Output the (X, Y) coordinate of the center of the cell containing the given text.  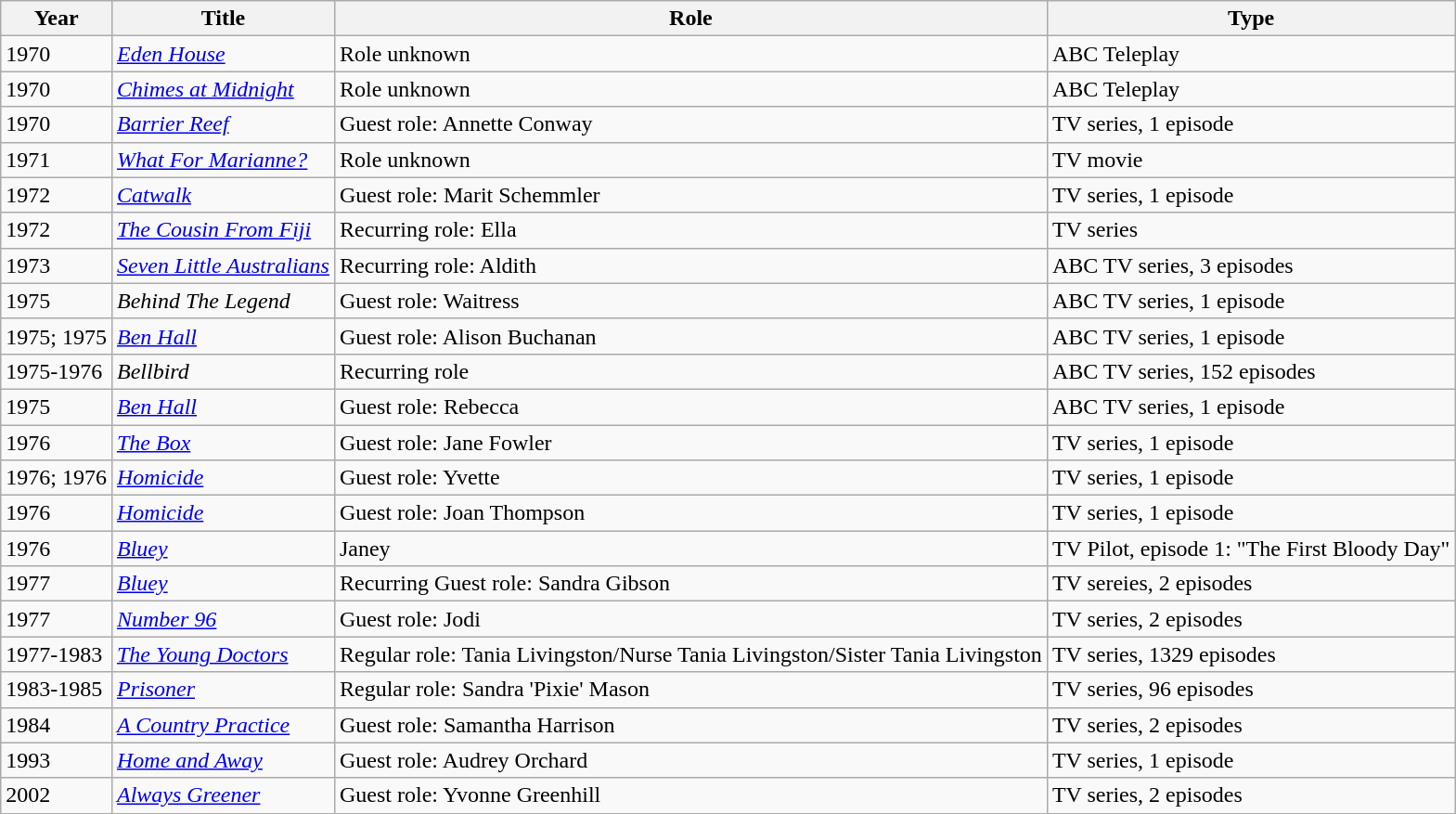
A Country Practice (223, 725)
TV series, 1329 episodes (1251, 654)
Guest role: Rebecca (690, 407)
Regular role: Tania Livingston/Nurse Tania Livingston/Sister Tania Livingston (690, 654)
ABC TV series, 152 episodes (1251, 371)
The Cousin From Fiji (223, 230)
1971 (57, 160)
Prisoner (223, 690)
Guest role: Audrey Orchard (690, 760)
ABC TV series, 3 episodes (1251, 265)
Eden House (223, 54)
Bellbird (223, 371)
Always Greener (223, 795)
Recurring role: Aldith (690, 265)
1973 (57, 265)
Guest role: Jane Fowler (690, 443)
TV movie (1251, 160)
Recurring Guest role: Sandra Gibson (690, 584)
What For Marianne? (223, 160)
Guest role: Samantha Harrison (690, 725)
TV sereies, 2 episodes (1251, 584)
Guest role: Marit Schemmler (690, 195)
The Young Doctors (223, 654)
Behind The Legend (223, 301)
TV Pilot, episode 1: "The First Bloody Day" (1251, 549)
TV series, 96 episodes (1251, 690)
2002 (57, 795)
Title (223, 19)
Role (690, 19)
1976; 1976 (57, 478)
The Box (223, 443)
1993 (57, 760)
1975-1976 (57, 371)
Regular role: Sandra 'Pixie' Mason (690, 690)
Barrier Reef (223, 124)
Guest role: Jodi (690, 619)
Guest role: Alison Buchanan (690, 336)
Number 96 (223, 619)
Guest role: Annette Conway (690, 124)
Guest role: Yvette (690, 478)
Guest role: Yvonne Greenhill (690, 795)
Recurring role (690, 371)
1983-1985 (57, 690)
Catwalk (223, 195)
Seven Little Australians (223, 265)
1977-1983 (57, 654)
Home and Away (223, 760)
Year (57, 19)
1975; 1975 (57, 336)
Guest role: Joan Thompson (690, 513)
Janey (690, 549)
1984 (57, 725)
Guest role: Waitress (690, 301)
TV series (1251, 230)
Chimes at Midnight (223, 89)
Recurring role: Ella (690, 230)
Type (1251, 19)
